Detect which cell encompasses the target text, then output its (X, Y) center coordinate. 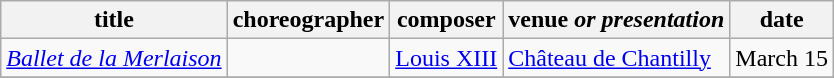
Ballet de la Merlaison (114, 58)
choreographer (308, 20)
March 15 (782, 58)
venue or presentation (616, 20)
composer (446, 20)
Château de Chantilly (616, 58)
Louis XIII (446, 58)
date (782, 20)
title (114, 20)
